Search for the cell housing the specified text and yield its (x, y) center coordinate. 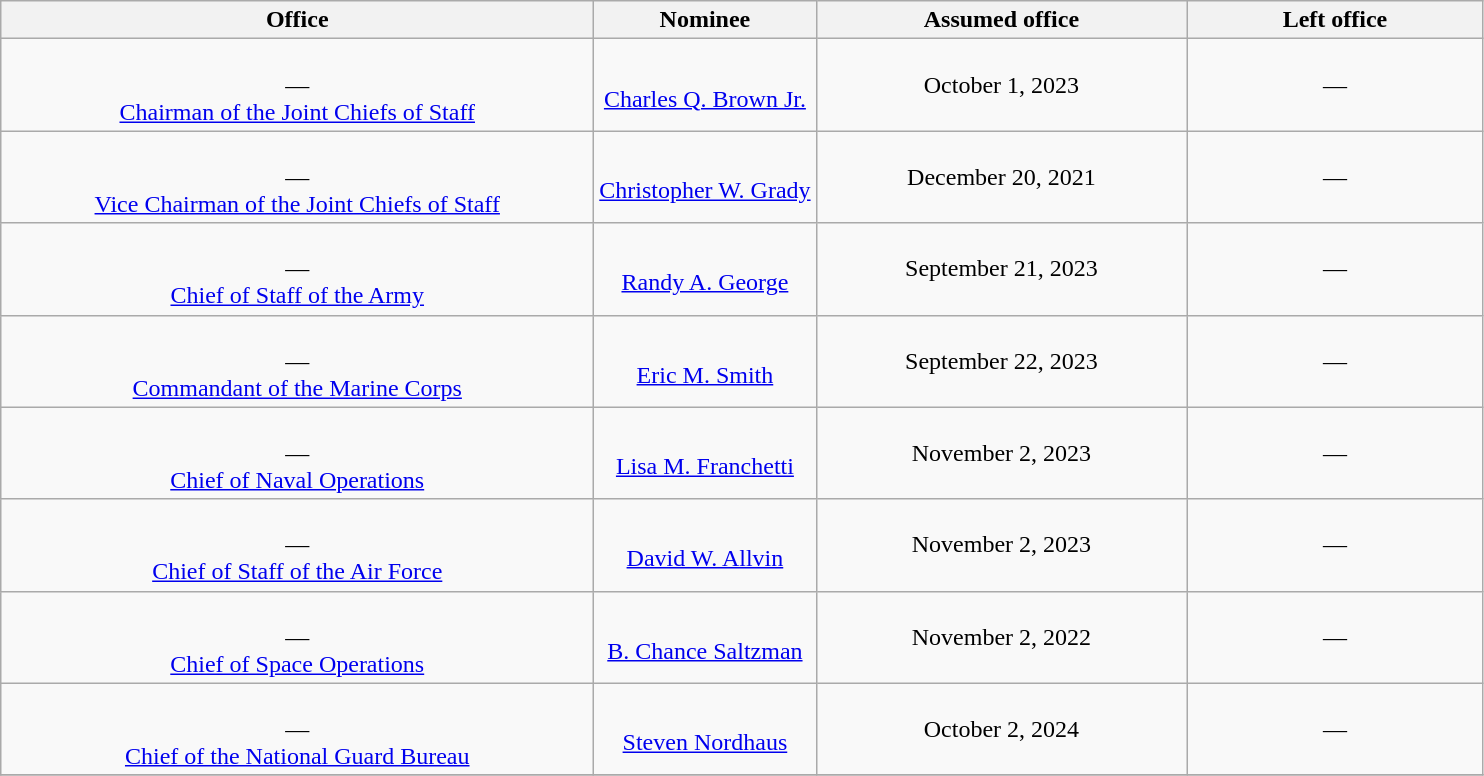
December 20, 2021 (1002, 177)
Nominee (705, 20)
—Vice Chairman of the Joint Chiefs of Staff (298, 177)
David W. Allvin (705, 545)
Charles Q. Brown Jr. (705, 85)
—Chief of the National Guard Bureau (298, 729)
Randy A. George (705, 269)
—Chief of Staff of the Air Force (298, 545)
Left office (1336, 20)
—Chairman of the Joint Chiefs of Staff (298, 85)
September 22, 2023 (1002, 361)
September 21, 2023 (1002, 269)
—Chief of Staff of the Army (298, 269)
October 2, 2024 (1002, 729)
October 1, 2023 (1002, 85)
—Chief of Naval Operations (298, 453)
Assumed office (1002, 20)
November 2, 2022 (1002, 637)
Eric M. Smith (705, 361)
Lisa M. Franchetti (705, 453)
Steven Nordhaus (705, 729)
—Chief of Space Operations (298, 637)
Christopher W. Grady (705, 177)
—Commandant of the Marine Corps (298, 361)
Office (298, 20)
B. Chance Saltzman (705, 637)
